From the cell containing the given text, extract its center point as (X, Y) coordinate. 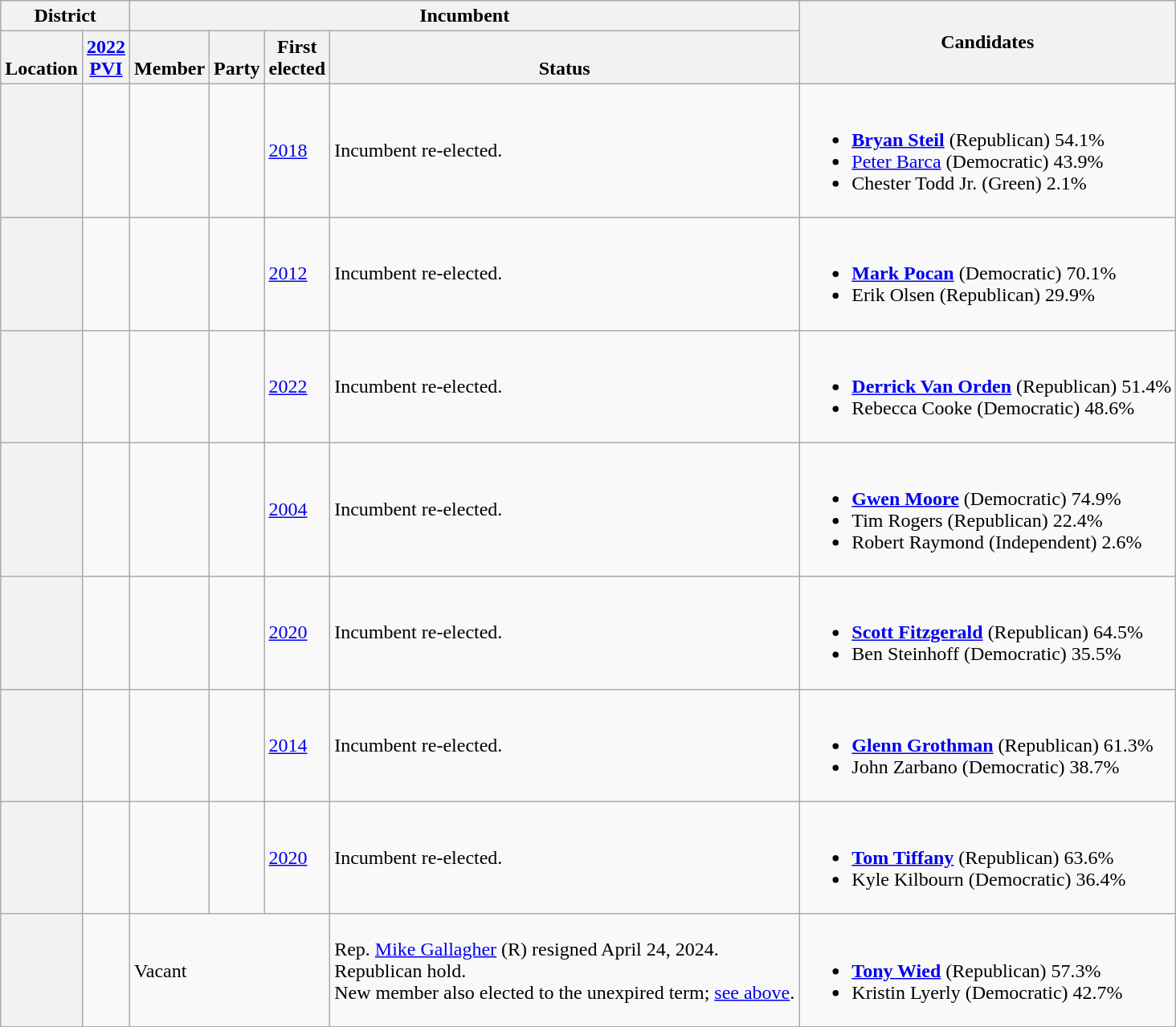
Incumbent (464, 16)
Derrick Van Orden (Republican) 51.4%Rebecca Cooke (Democratic) 48.6% (988, 386)
Member (170, 58)
Rep. Mike Gallagher (R) resigned April 24, 2024.Republican hold.New member also elected to the unexpired term; see above. (565, 970)
District (66, 16)
Candidates (988, 42)
2014 (297, 745)
Tom Tiffany (Republican) 63.6%Kyle Kilbourn (Democratic) 36.4% (988, 858)
Mark Pocan (Democratic) 70.1%Erik Olsen (Republican) 29.9% (988, 274)
Bryan Steil (Republican) 54.1%Peter Barca (Democratic) 43.9%Chester Todd Jr. (Green) 2.1% (988, 151)
2018 (297, 151)
Status (565, 58)
2004 (297, 509)
Location (42, 58)
2022PVI (106, 58)
2022 (297, 386)
Firstelected (297, 58)
Tony Wied (Republican) 57.3%Kristin Lyerly (Democratic) 42.7% (988, 970)
Glenn Grothman (Republican) 61.3%John Zarbano (Democratic) 38.7% (988, 745)
Scott Fitzgerald (Republican) 64.5%Ben Steinhoff (Democratic) 35.5% (988, 633)
Party (237, 58)
Vacant (230, 970)
2012 (297, 274)
Gwen Moore (Democratic) 74.9%Tim Rogers (Republican) 22.4%Robert Raymond (Independent) 2.6% (988, 509)
